Extract the [X, Y] coordinate from the center of the cell holding the provided text.  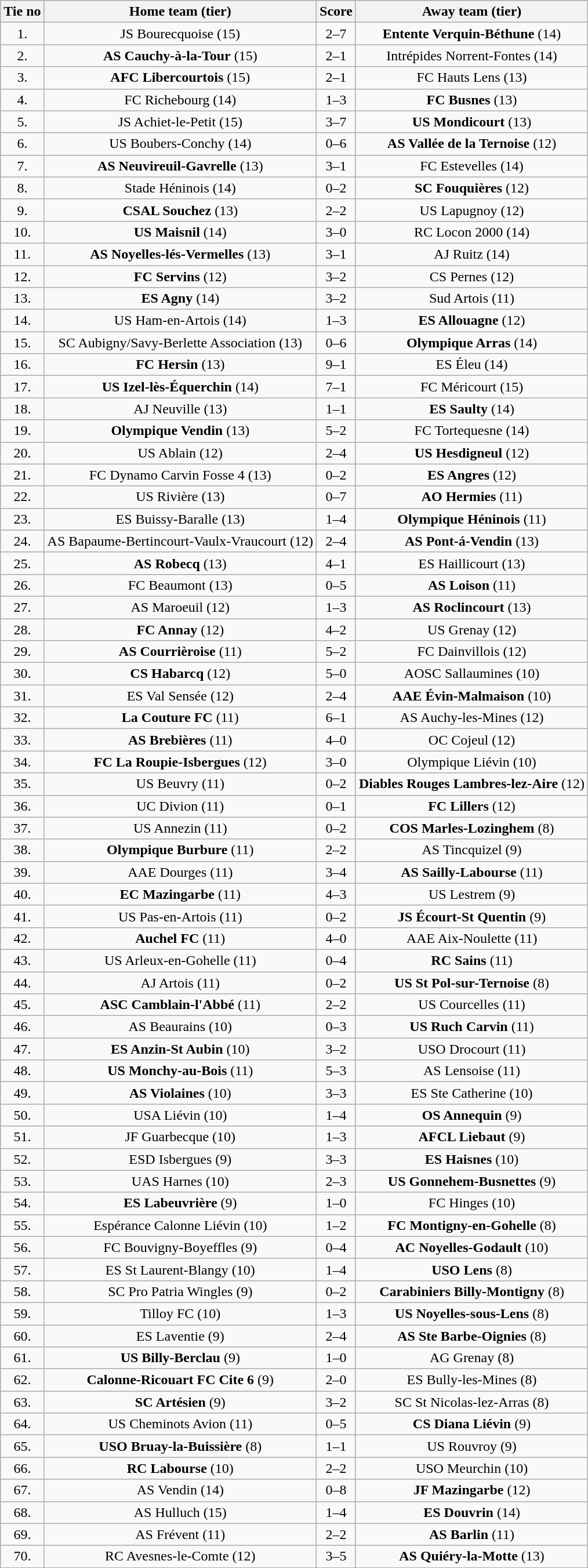
US Gonnehem-Busnettes (9) [471, 1181]
USA Liévin (10) [180, 1115]
Espérance Calonne Liévin (10) [180, 1225]
61. [22, 1358]
RC Locon 2000 (14) [471, 232]
17. [22, 387]
11. [22, 254]
46. [22, 1027]
ES Ste Catherine (10) [471, 1093]
7–1 [336, 387]
Carabiniers Billy-Montigny (8) [471, 1291]
CS Diana Liévin (9) [471, 1424]
2–7 [336, 34]
30. [22, 674]
37. [22, 828]
SC Fouquières (12) [471, 188]
AS Noyelles-lés-Vermelles (13) [180, 254]
ES Haillicourt (13) [471, 563]
AS Barlin (11) [471, 1534]
US Ham-en-Artois (14) [180, 321]
49. [22, 1093]
4–3 [336, 894]
ES Agny (14) [180, 299]
FC Hauts Lens (13) [471, 78]
AJ Ruitz (14) [471, 254]
US Pas-en-Artois (11) [180, 916]
44. [22, 983]
57. [22, 1269]
AAE Aix-Noulette (11) [471, 938]
3. [22, 78]
AS Sailly-Labourse (11) [471, 872]
AAE Dourges (11) [180, 872]
AS Quiéry-la-Motte (13) [471, 1556]
FC Hersin (13) [180, 365]
AS Maroeuil (12) [180, 607]
58. [22, 1291]
33. [22, 740]
AOSC Sallaumines (10) [471, 674]
AFCL Liebaut (9) [471, 1137]
FC Bouvigny-Boyeffles (9) [180, 1247]
JS Écourt-St Quentin (9) [471, 916]
60. [22, 1335]
12. [22, 277]
21. [22, 475]
AS Tincquizel (9) [471, 850]
AS Roclincourt (13) [471, 607]
ES Saulty (14) [471, 409]
15. [22, 343]
US Mondicourt (13) [471, 122]
ES Douvrin (14) [471, 1512]
AS Ste Barbe-Oignies (8) [471, 1335]
20. [22, 453]
28. [22, 629]
ES Buissy-Baralle (13) [180, 519]
26. [22, 585]
US Ruch Carvin (11) [471, 1027]
US Noyelles-sous-Lens (8) [471, 1313]
UC Divion (11) [180, 806]
AS Cauchy-à-la-Tour (15) [180, 56]
US Rouvroy (9) [471, 1446]
3–7 [336, 122]
SC Artésien (9) [180, 1402]
AS Loison (11) [471, 585]
65. [22, 1446]
US Lapugnoy (12) [471, 210]
63. [22, 1402]
COS Marles-Lozinghem (8) [471, 828]
27. [22, 607]
FC Méricourt (15) [471, 387]
52. [22, 1159]
0–1 [336, 806]
2–0 [336, 1380]
1–2 [336, 1225]
Auchel FC (11) [180, 938]
AS Robecq (13) [180, 563]
AS Brebières (11) [180, 740]
4–2 [336, 629]
5. [22, 122]
FC Busnes (13) [471, 100]
53. [22, 1181]
Stade Héninois (14) [180, 188]
ES St Laurent-Blangy (10) [180, 1269]
ES Val Sensée (12) [180, 696]
US St Pol-sur-Ternoise (8) [471, 983]
Olympique Burbure (11) [180, 850]
US Ablain (12) [180, 453]
25. [22, 563]
AO Hermies (11) [471, 497]
ESD Isbergues (9) [180, 1159]
AFC Libercourtois (15) [180, 78]
US Izel-lès-Équerchin (14) [180, 387]
AC Noyelles-Godault (10) [471, 1247]
23. [22, 519]
67. [22, 1490]
ES Angres (12) [471, 475]
US Billy-Berclau (9) [180, 1358]
1. [22, 34]
UAS Harnes (10) [180, 1181]
7. [22, 166]
US Courcelles (11) [471, 1005]
FC Annay (12) [180, 629]
35. [22, 784]
31. [22, 696]
19. [22, 431]
US Maisnil (14) [180, 232]
9. [22, 210]
AS Vallée de la Ternoise (12) [471, 144]
0–8 [336, 1490]
13. [22, 299]
JS Achiet-le-Petit (15) [180, 122]
JF Guarbecque (10) [180, 1137]
FC Servins (12) [180, 277]
2. [22, 56]
CS Habarcq (12) [180, 674]
Home team (tier) [180, 12]
4–1 [336, 563]
FC Dynamo Carvin Fosse 4 (13) [180, 475]
3–4 [336, 872]
RC Avesnes-le-Comte (12) [180, 1556]
68. [22, 1512]
70. [22, 1556]
29. [22, 652]
14. [22, 321]
ES Labeuvrière (9) [180, 1203]
Olympique Liévin (10) [471, 762]
66. [22, 1468]
62. [22, 1380]
64. [22, 1424]
FC Dainvillois (12) [471, 652]
ES Laventie (9) [180, 1335]
ASC Camblain-l'Abbé (11) [180, 1005]
3–5 [336, 1556]
18. [22, 409]
US Annezin (11) [180, 828]
US Lestrem (9) [471, 894]
USO Lens (8) [471, 1269]
4. [22, 100]
43. [22, 960]
FC Tortequesne (14) [471, 431]
8. [22, 188]
AS Courrièroise (11) [180, 652]
0–3 [336, 1027]
10. [22, 232]
Away team (tier) [471, 12]
54. [22, 1203]
FC Montigny-en-Gohelle (8) [471, 1225]
51. [22, 1137]
69. [22, 1534]
Intrépides Norrent-Fontes (14) [471, 56]
ES Allouagne (12) [471, 321]
34. [22, 762]
OS Annequin (9) [471, 1115]
24. [22, 541]
55. [22, 1225]
FC Hinges (10) [471, 1203]
RC Labourse (10) [180, 1468]
US Rivière (13) [180, 497]
ES Anzin-St Aubin (10) [180, 1049]
0–7 [336, 497]
42. [22, 938]
SC Pro Patria Wingles (9) [180, 1291]
Tie no [22, 12]
39. [22, 872]
US Cheminots Avion (11) [180, 1424]
32. [22, 718]
US Hesdigneul (12) [471, 453]
OC Cojeul (12) [471, 740]
36. [22, 806]
AJ Artois (11) [180, 983]
AJ Neuville (13) [180, 409]
USO Bruay-la-Buissière (8) [180, 1446]
AS Vendin (14) [180, 1490]
Calonne-Ricouart FC Cite 6 (9) [180, 1380]
5–0 [336, 674]
2–3 [336, 1181]
9–1 [336, 365]
ES Éleu (14) [471, 365]
6–1 [336, 718]
AS Auchy-les-Mines (12) [471, 718]
Score [336, 12]
AS Frévent (11) [180, 1534]
ES Bully-les-Mines (8) [471, 1380]
AG Grenay (8) [471, 1358]
Sud Artois (11) [471, 299]
5–3 [336, 1071]
SC Aubigny/Savy-Berlette Association (13) [180, 343]
JF Mazingarbe (12) [471, 1490]
Olympique Vendin (13) [180, 431]
US Grenay (12) [471, 629]
USO Meurchin (10) [471, 1468]
Diables Rouges Lambres-lez-Aire (12) [471, 784]
AS Pont-á-Vendin (13) [471, 541]
Entente Verquin-Béthune (14) [471, 34]
US Monchy-au-Bois (11) [180, 1071]
La Couture FC (11) [180, 718]
AAE Évin-Malmaison (10) [471, 696]
41. [22, 916]
Tilloy FC (10) [180, 1313]
EC Mazingarbe (11) [180, 894]
ES Haisnes (10) [471, 1159]
US Arleux-en-Gohelle (11) [180, 960]
USO Drocourt (11) [471, 1049]
US Beuvry (11) [180, 784]
56. [22, 1247]
FC Estevelles (14) [471, 166]
FC La Roupie-Isbergues (12) [180, 762]
SC St Nicolas-lez-Arras (8) [471, 1402]
Olympique Arras (14) [471, 343]
AS Neuvireuil-Gavrelle (13) [180, 166]
US Boubers-Conchy (14) [180, 144]
AS Hulluch (15) [180, 1512]
AS Bapaume-Bertincourt-Vaulx-Vraucourt (12) [180, 541]
AS Violaines (10) [180, 1093]
22. [22, 497]
38. [22, 850]
RC Sains (11) [471, 960]
Olympique Héninois (11) [471, 519]
50. [22, 1115]
48. [22, 1071]
16. [22, 365]
AS Lensoise (11) [471, 1071]
FC Richebourg (14) [180, 100]
59. [22, 1313]
CSAL Souchez (13) [180, 210]
47. [22, 1049]
FC Lillers (12) [471, 806]
45. [22, 1005]
AS Beaurains (10) [180, 1027]
CS Pernes (12) [471, 277]
FC Beaumont (13) [180, 585]
JS Bourecquoise (15) [180, 34]
6. [22, 144]
40. [22, 894]
